Return [x, y] of the center of cell containing provided text 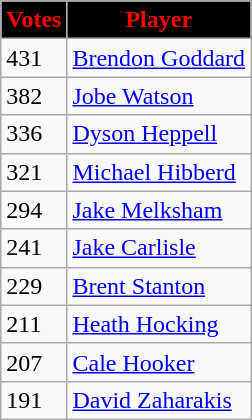
Dyson Heppell [159, 134]
Jobe Watson [159, 96]
Jake Carlisle [159, 248]
Player [159, 20]
Votes [34, 20]
191 [34, 400]
336 [34, 134]
207 [34, 362]
229 [34, 286]
Michael Hibberd [159, 172]
Brendon Goddard [159, 58]
431 [34, 58]
321 [34, 172]
211 [34, 324]
Heath Hocking [159, 324]
David Zaharakis [159, 400]
Jake Melksham [159, 210]
294 [34, 210]
Cale Hooker [159, 362]
241 [34, 248]
382 [34, 96]
Brent Stanton [159, 286]
